Pinpoint the cell where the given text exists, returning its [X, Y] midpoint coordinate. 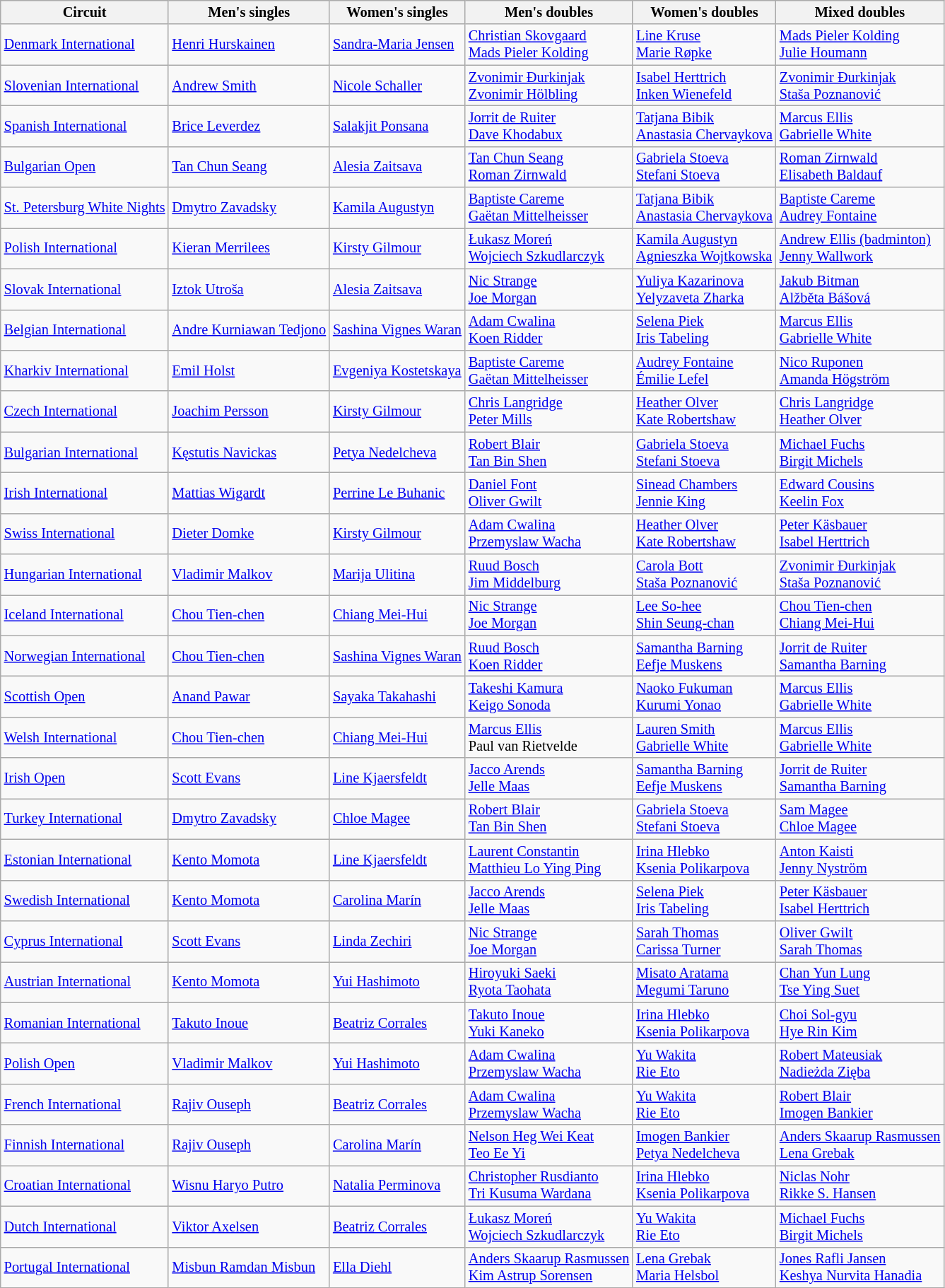
Marija Ulitina [397, 575]
Ruud Bosch Koen Ridder [548, 656]
Daniel Font Oliver Gwilt [548, 493]
Jorrit de Ruiter Dave Khodabux [548, 126]
Sandra-Maria Jensen [397, 45]
Sam Magee Chloe Magee [859, 819]
Nelson Heg Wei Keat Teo Ee Yi [548, 1145]
Denmark International [85, 45]
Lena Grebak Maria Helsbol [704, 1267]
Chan Yun Lung Tse Ying Suet [859, 982]
Tan Chun Seang Roman Zirnwald [548, 167]
Tan Chun Seang [249, 167]
Christopher Rusdianto Tri Kusuma Wardana [548, 1185]
Bulgarian International [85, 452]
Andrew Smith [249, 86]
Kieran Merrilees [249, 248]
Salakjit Ponsana [397, 126]
Robert Blair Imogen Bankier [859, 1104]
Iztok Utroša [249, 289]
St. Petersburg White Nights [85, 208]
Viktor Axelsen [249, 1226]
Misato Aratama Megumi Taruno [704, 982]
Slovak International [85, 289]
Baptiste Careme Audrey Fontaine [859, 208]
Anders Skaarup Rasmussen Kim Astrup Sorensen [548, 1267]
Cyprus International [85, 941]
Laurent Constantin Matthieu Lo Ying Ping [548, 860]
Anders Skaarup Rasmussen Lena Grebak [859, 1145]
Wisnu Haryo Putro [249, 1185]
Adam Cwalina Koen Ridder [548, 330]
Ruud Bosch Jim Middelburg [548, 575]
Anton Kaisti Jenny Nyström [859, 860]
Croatian International [85, 1185]
Turkey International [85, 819]
Irish Open [85, 778]
Norwegian International [85, 656]
Polish Open [85, 1063]
Roman Zirnwald Elisabeth Baldauf [859, 167]
Audrey Fontaine Émilie Lefel [704, 370]
Spanish International [85, 126]
Iceland International [85, 615]
Finnish International [85, 1145]
Robert Mateusiak Nadieżda Zięba [859, 1063]
Naoko Fukuman Kurumi Yonao [704, 696]
Ella Diehl [397, 1267]
Jakub Bitman Alžběta Bášová [859, 289]
Polish International [85, 248]
Chris Langridge Peter Mills [548, 411]
Men's singles [249, 12]
Chloe Magee [397, 819]
Petya Nedelcheva [397, 452]
Belgian International [85, 330]
Emil Holst [249, 370]
Men's doubles [548, 12]
Circuit [85, 12]
Takuto Inoue Yuki Kaneko [548, 1023]
Andrew Ellis (badminton) Jenny Wallwork [859, 248]
Sinead Chambers Jennie King [704, 493]
Kharkiv International [85, 370]
Zvonimir Đurkinjak Zvonimir Hölbling [548, 86]
Nicole Schaller [397, 86]
Slovenian International [85, 86]
Linda Zechiri [397, 941]
Scottish Open [85, 696]
Women's doubles [704, 12]
French International [85, 1104]
Christian Skovgaard Mads Pieler Kolding [548, 45]
Line Kruse Marie Røpke [704, 45]
Jones Rafli Jansen Keshya Nurvita Hanadia [859, 1267]
Kęstutis Navickas [249, 452]
Imogen Bankier Petya Nedelcheva [704, 1145]
Estonian International [85, 860]
Mattias Wigardt [249, 493]
Lee So-hee Shin Seung-chan [704, 615]
Yuliya Kazarinova Yelyzaveta Zharka [704, 289]
Romanian International [85, 1023]
Niclas Nohr Rikke S. Hansen [859, 1185]
Kamila Augustyn Agnieszka Wojtkowska [704, 248]
Welsh International [85, 737]
Dieter Domke [249, 534]
Sayaka Takahashi [397, 696]
Takuto Inoue [249, 1023]
Irish International [85, 493]
Swedish International [85, 901]
Isabel Herttrich Inken Wienefeld [704, 86]
Choi Sol-gyu Hye Rin Kim [859, 1023]
Misbun Ramdan Misbun [249, 1267]
Natalia Perminova [397, 1185]
Sarah Thomas Carissa Turner [704, 941]
Takeshi Kamura Keigo Sonoda [548, 696]
Bulgarian Open [85, 167]
Carola Bott Staša Poznanović [704, 575]
Chou Tien-chen Chiang Mei-Hui [859, 615]
Marcus Ellis Paul van Rietvelde [548, 737]
Czech International [85, 411]
Joachim Persson [249, 411]
Mads Pieler Kolding Julie Houmann [859, 45]
Swiss International [85, 534]
Evgeniya Kostetskaya [397, 370]
Chris Langridge Heather Olver [859, 411]
Nico Ruponen Amanda Högström [859, 370]
Mixed doubles [859, 12]
Portugal International [85, 1267]
Austrian International [85, 982]
Oliver Gwilt Sarah Thomas [859, 941]
Women's singles [397, 12]
Kamila Augustyn [397, 208]
Andre Kurniawan Tedjono [249, 330]
Dutch International [85, 1226]
Anand Pawar [249, 696]
Lauren Smith Gabrielle White [704, 737]
Perrine Le Buhanic [397, 493]
Hiroyuki Saeki Ryota Taohata [548, 982]
Henri Hurskainen [249, 45]
Edward Cousins Keelin Fox [859, 493]
Brice Leverdez [249, 126]
Hungarian International [85, 575]
